Determine the [X, Y] coordinate at the center of the cell enclosing the given text.  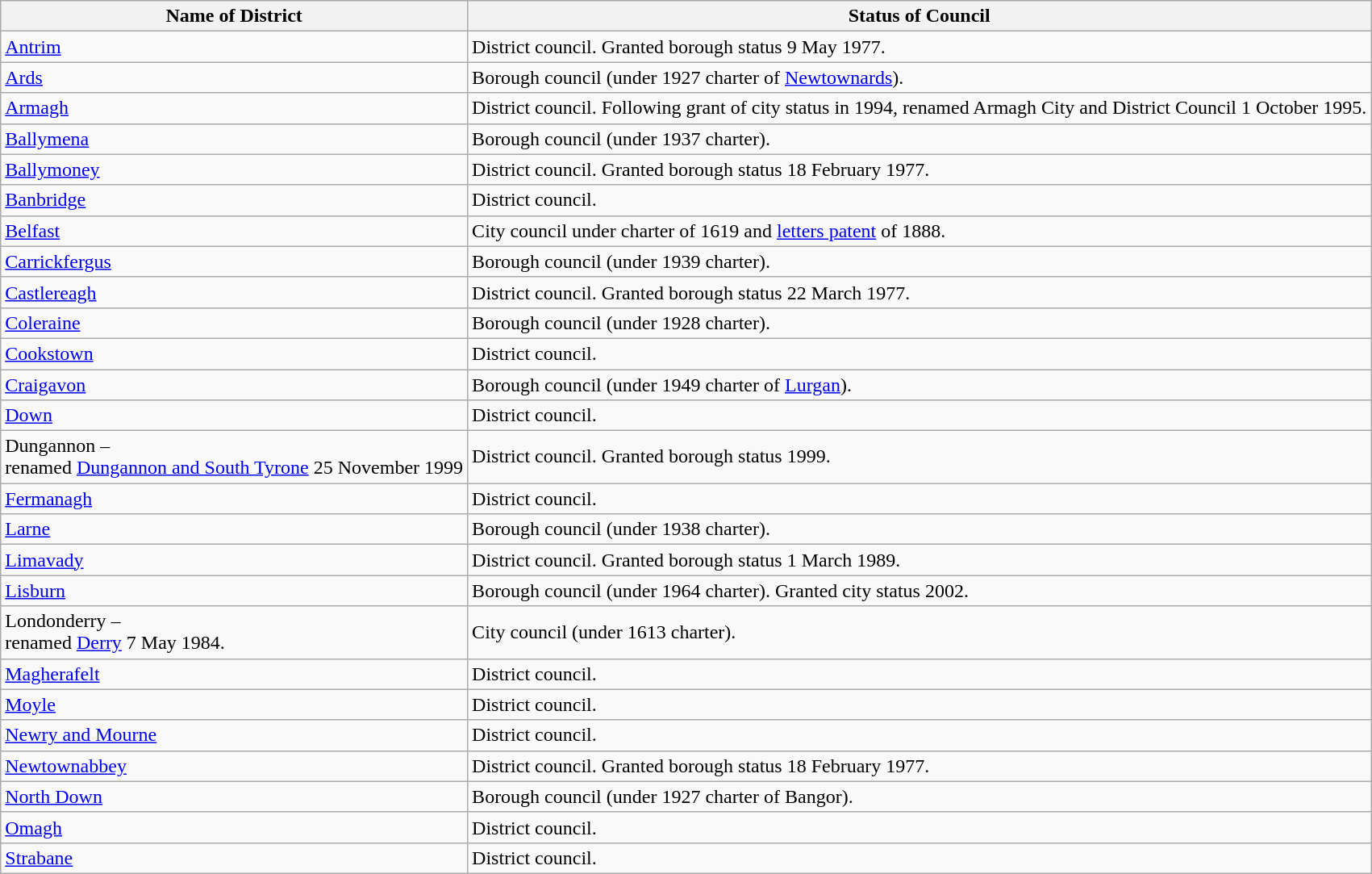
Fermanagh [234, 499]
Belfast [234, 231]
Moyle [234, 705]
Borough council (under 1927 charter of Newtownards). [920, 77]
Castlereagh [234, 292]
Carrickfergus [234, 261]
Lisburn [234, 591]
Ballymena [234, 139]
Banbridge [234, 200]
District council. Granted borough status 1 March 1989. [920, 560]
Status of Council [920, 16]
Antrim [234, 47]
Newry and Mourne [234, 735]
District council. Following grant of city status in 1994, renamed Armagh City and District Council 1 October 1995. [920, 108]
Borough council (under 1928 charter). [920, 323]
Dungannon – renamed Dungannon and South Tyrone 25 November 1999 [234, 457]
Coleraine [234, 323]
Omagh [234, 827]
Borough council (under 1937 charter). [920, 139]
Cookstown [234, 353]
Borough council (under 1939 charter). [920, 261]
Larne [234, 529]
North Down [234, 797]
Newtownabbey [234, 766]
City council under charter of 1619 and letters patent of 1888. [920, 231]
District council. Granted borough status 1999. [920, 457]
Limavady [234, 560]
Borough council (under 1964 charter). Granted city status 2002. [920, 591]
Borough council (under 1938 charter). [920, 529]
City council (under 1613 charter). [920, 633]
Londonderry – renamed Derry 7 May 1984. [234, 633]
Down [234, 416]
Magherafelt [234, 674]
Borough council (under 1927 charter of Bangor). [920, 797]
Armagh [234, 108]
Borough council (under 1949 charter of Lurgan). [920, 385]
Craigavon [234, 385]
District council. Granted borough status 22 March 1977. [920, 292]
Ards [234, 77]
Name of District [234, 16]
Ballymoney [234, 169]
District council. Granted borough status 9 May 1977. [920, 47]
Strabane [234, 858]
